Detect which cell encompasses the target text, then output its (X, Y) center coordinate. 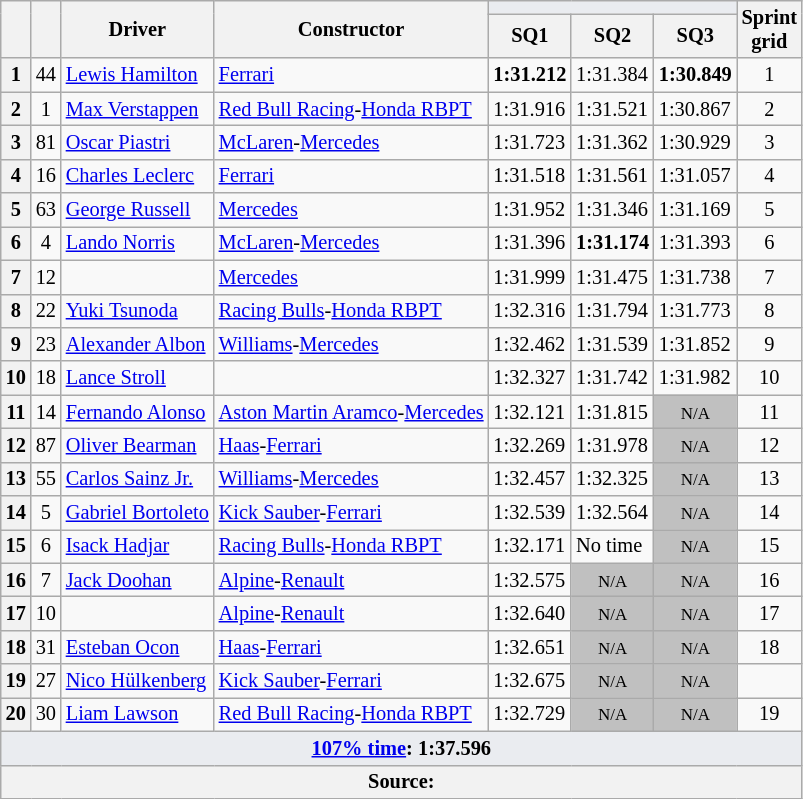
1:32.325 (612, 479)
1:32.575 (530, 580)
Gabriel Bortoleto (138, 513)
1:31.978 (612, 445)
87 (46, 445)
1:30.929 (696, 142)
31 (46, 647)
Lance Stroll (138, 378)
Aston Martin Aramco-Mercedes (352, 412)
Nico Hülkenberg (138, 681)
Max Verstappen (138, 109)
63 (46, 210)
107% time: 1:37.596 (402, 748)
Isack Hadjar (138, 546)
1:31.794 (612, 311)
1:32.539 (530, 513)
1:31.393 (696, 243)
1:32.269 (530, 445)
1:30.867 (696, 109)
1:31.916 (530, 109)
1:32.171 (530, 546)
1:31.212 (530, 75)
Driver (138, 29)
SQ2 (612, 36)
1:31.999 (530, 277)
1:31.057 (696, 176)
Lewis Hamilton (138, 75)
1:32.462 (530, 344)
23 (46, 344)
1:32.651 (530, 647)
1:31.815 (612, 412)
1:31.518 (530, 176)
1:31.952 (530, 210)
55 (46, 479)
Oscar Piastri (138, 142)
1:31.362 (612, 142)
Esteban Ocon (138, 647)
1:31.539 (612, 344)
Fernando Alonso (138, 412)
Liam Lawson (138, 714)
1:31.174 (612, 243)
Charles Leclerc (138, 176)
1:31.982 (696, 378)
Alexander Albon (138, 344)
Carlos Sainz Jr. (138, 479)
Sprintgrid (770, 29)
1:31.521 (612, 109)
SQ3 (696, 36)
No time (612, 546)
Source: (402, 782)
Oliver Bearman (138, 445)
22 (46, 311)
1:32.564 (612, 513)
1:32.675 (530, 681)
81 (46, 142)
1:31.384 (612, 75)
Jack Doohan (138, 580)
1:32.121 (530, 412)
1:32.327 (530, 378)
Lando Norris (138, 243)
Constructor (352, 29)
1:32.316 (530, 311)
George Russell (138, 210)
1:31.475 (612, 277)
1:31.742 (612, 378)
1:31.169 (696, 210)
1:31.723 (530, 142)
SQ1 (530, 36)
1:31.738 (696, 277)
27 (46, 681)
1:31.396 (530, 243)
1:32.457 (530, 479)
1:32.640 (530, 613)
20 (16, 714)
44 (46, 75)
30 (46, 714)
1:32.729 (530, 714)
1:31.561 (612, 176)
1:30.849 (696, 75)
Yuki Tsunoda (138, 311)
1:31.773 (696, 311)
1:31.346 (612, 210)
1:31.852 (696, 344)
